Determine the (x, y) coordinate at the center of the cell enclosing the given text.  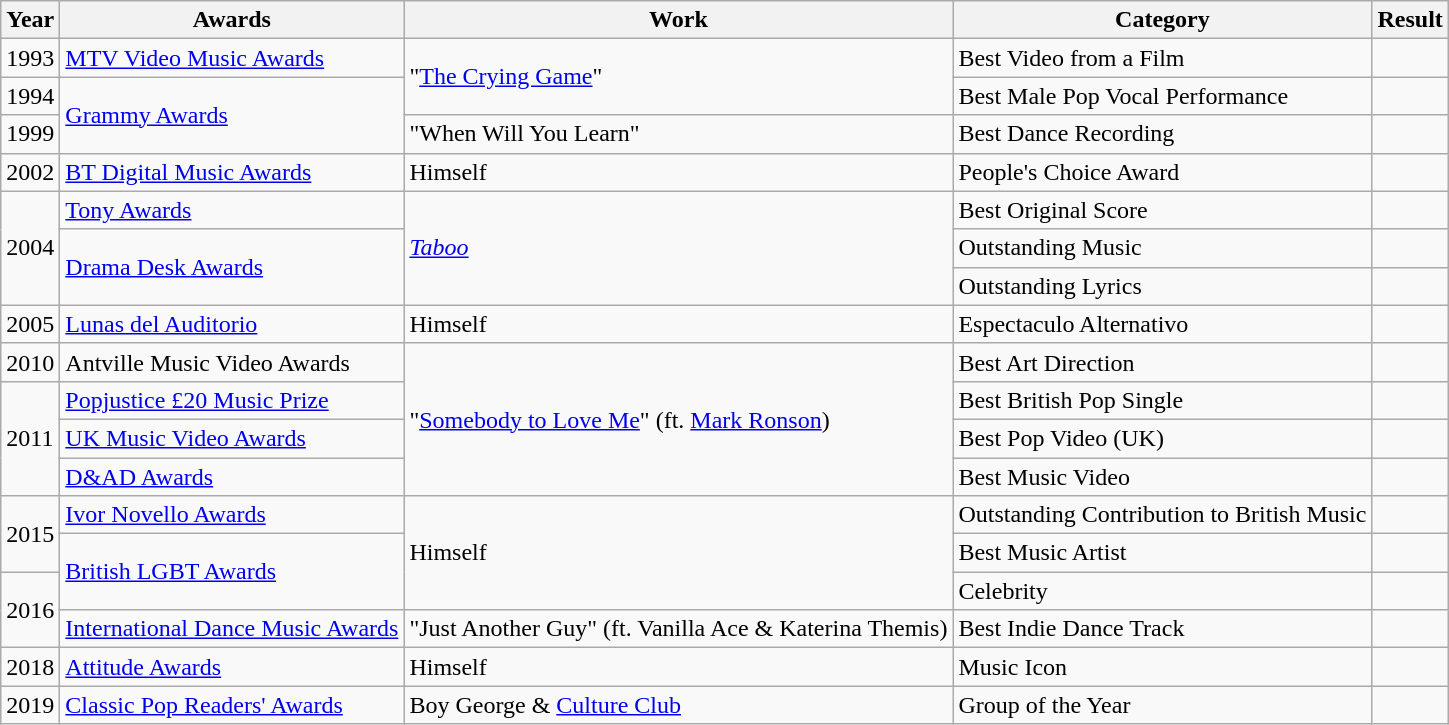
Popjustice £20 Music Prize (232, 400)
Group of the Year (1162, 705)
Antville Music Video Awards (232, 362)
D&AD Awards (232, 477)
Category (1162, 20)
Awards (232, 20)
Outstanding Lyrics (1162, 286)
Result (1410, 20)
Tony Awards (232, 210)
Classic Pop Readers' Awards (232, 705)
Best Male Pop Vocal Performance (1162, 96)
Work (678, 20)
"Just Another Guy" (ft. Vanilla Ace & Katerina Themis) (678, 629)
Espectaculo Alternativo (1162, 324)
"The Crying Game" (678, 77)
2011 (30, 438)
People's Choice Award (1162, 172)
Attitude Awards (232, 667)
Year (30, 20)
Best Indie Dance Track (1162, 629)
2018 (30, 667)
2004 (30, 248)
Lunas del Auditorio (232, 324)
"Somebody to Love Me" (ft. Mark Ronson) (678, 419)
Best Pop Video (UK) (1162, 438)
UK Music Video Awards (232, 438)
Taboo (678, 248)
International Dance Music Awards (232, 629)
1994 (30, 96)
2015 (30, 534)
British LGBT Awards (232, 572)
1999 (30, 134)
2010 (30, 362)
Celebrity (1162, 591)
Outstanding Contribution to British Music (1162, 515)
Best British Pop Single (1162, 400)
2019 (30, 705)
1993 (30, 58)
Drama Desk Awards (232, 267)
Best Music Video (1162, 477)
Outstanding Music (1162, 248)
Grammy Awards (232, 115)
Best Music Artist (1162, 553)
"When Will You Learn" (678, 134)
Ivor Novello Awards (232, 515)
MTV Video Music Awards (232, 58)
Boy George & Culture Club (678, 705)
Best Original Score (1162, 210)
2005 (30, 324)
Best Video from a Film (1162, 58)
2002 (30, 172)
BT Digital Music Awards (232, 172)
Best Art Direction (1162, 362)
2016 (30, 610)
Music Icon (1162, 667)
Best Dance Recording (1162, 134)
